Detect which cell encompasses the target text, then output its [x, y] center coordinate. 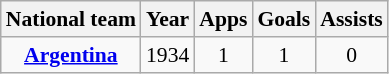
Year [168, 19]
Apps [223, 19]
0 [352, 55]
Assists [352, 19]
Goals [284, 19]
Argentina [71, 55]
1934 [168, 55]
National team [71, 19]
